Capture the cell that displays the provided text and extract its [x, y] central coordinate. 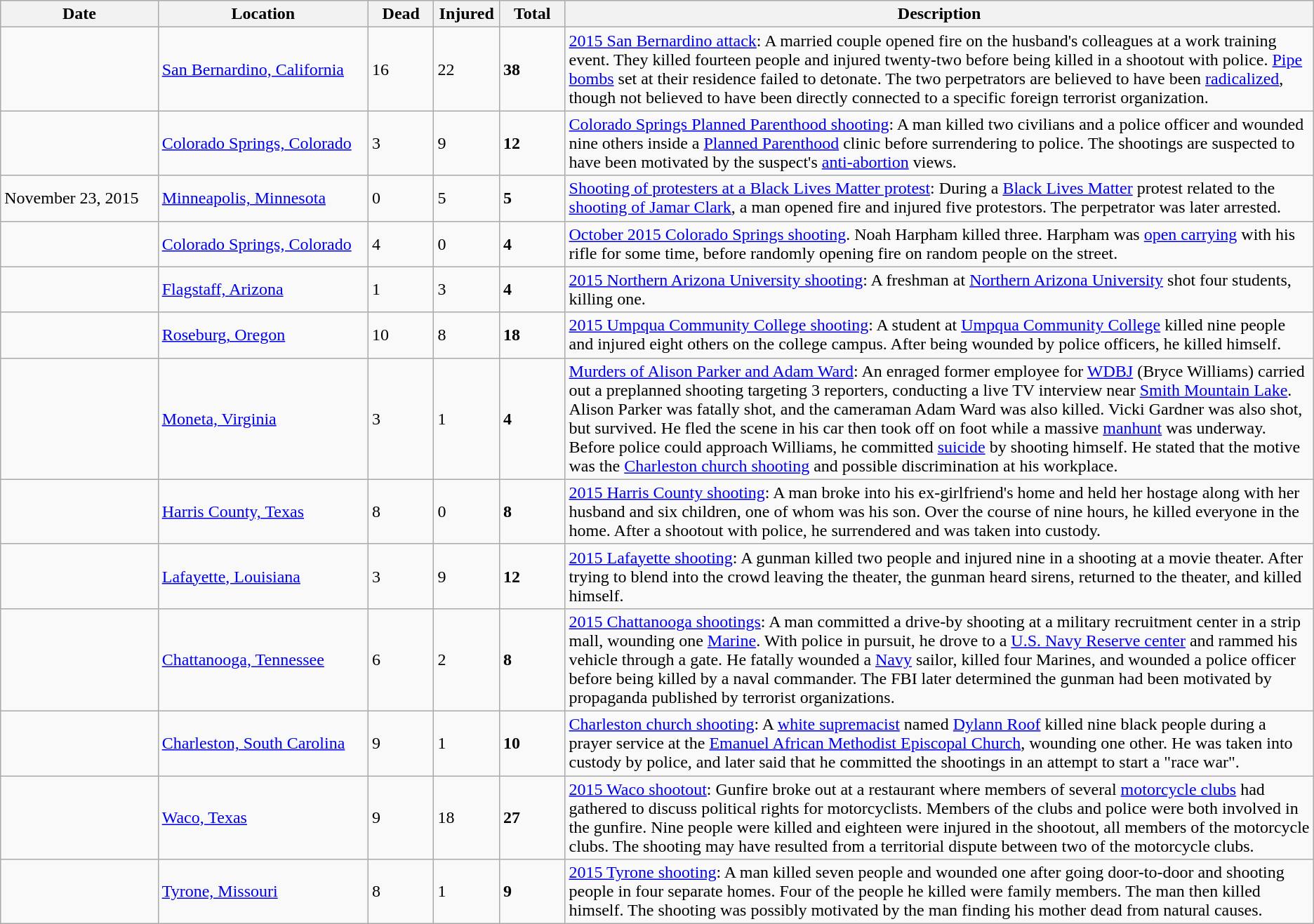
2015 Northern Arizona University shooting: A freshman at Northern Arizona University shot four students, killing one. [939, 289]
2 [467, 659]
22 [467, 69]
Charleston, South Carolina [263, 743]
Date [79, 14]
Harris County, Texas [263, 511]
San Bernardino, California [263, 69]
Chattanooga, Tennessee [263, 659]
Roseburg, Oregon [263, 335]
Lafayette, Louisiana [263, 576]
Injured [467, 14]
Dead [401, 14]
Description [939, 14]
Tyrone, Missouri [263, 892]
38 [532, 69]
27 [532, 818]
Flagstaff, Arizona [263, 289]
Waco, Texas [263, 818]
Minneapolis, Minnesota [263, 198]
Moneta, Virginia [263, 418]
Total [532, 14]
16 [401, 69]
November 23, 2015 [79, 198]
6 [401, 659]
Location [263, 14]
